Scan for the cell matching the given text and deliver its (X, Y) coordinate at center. 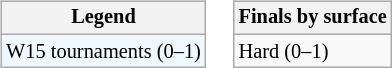
Hard (0–1) (313, 51)
W15 tournaments (0–1) (103, 51)
Finals by surface (313, 18)
Legend (103, 18)
